Locate the cell with the specified text and output its (x, y) center coordinate. 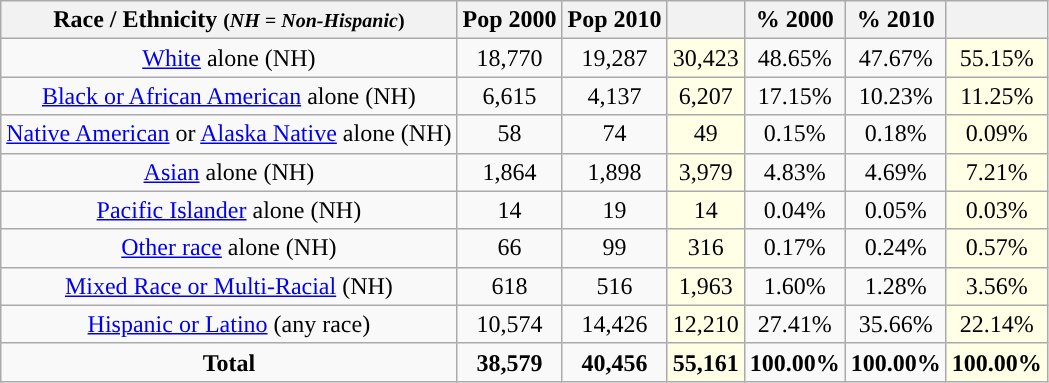
11.25% (996, 96)
19,287 (614, 58)
40,456 (614, 362)
3.56% (996, 286)
0.57% (996, 248)
0.09% (996, 134)
7.21% (996, 172)
27.41% (794, 324)
22.14% (996, 324)
35.66% (896, 324)
58 (510, 134)
516 (614, 286)
Race / Ethnicity (NH = Non-Hispanic) (229, 20)
% 2000 (794, 20)
Other race alone (NH) (229, 248)
3,979 (706, 172)
0.18% (896, 134)
Pop 2010 (614, 20)
1.60% (794, 286)
0.03% (996, 210)
66 (510, 248)
Pacific Islander alone (NH) (229, 210)
4.83% (794, 172)
49 (706, 134)
0.05% (896, 210)
4.69% (896, 172)
Asian alone (NH) (229, 172)
48.65% (794, 58)
38,579 (510, 362)
White alone (NH) (229, 58)
14,426 (614, 324)
74 (614, 134)
618 (510, 286)
1.28% (896, 286)
Mixed Race or Multi-Racial (NH) (229, 286)
18,770 (510, 58)
55,161 (706, 362)
1,963 (706, 286)
316 (706, 248)
0.15% (794, 134)
55.15% (996, 58)
Total (229, 362)
0.24% (896, 248)
1,864 (510, 172)
30,423 (706, 58)
47.67% (896, 58)
12,210 (706, 324)
% 2010 (896, 20)
0.17% (794, 248)
19 (614, 210)
6,615 (510, 96)
Hispanic or Latino (any race) (229, 324)
4,137 (614, 96)
10,574 (510, 324)
Black or African American alone (NH) (229, 96)
1,898 (614, 172)
Pop 2000 (510, 20)
0.04% (794, 210)
17.15% (794, 96)
99 (614, 248)
Native American or Alaska Native alone (NH) (229, 134)
10.23% (896, 96)
6,207 (706, 96)
